For the text-containing cell, return its midpoint in (X, Y) coordinate format. 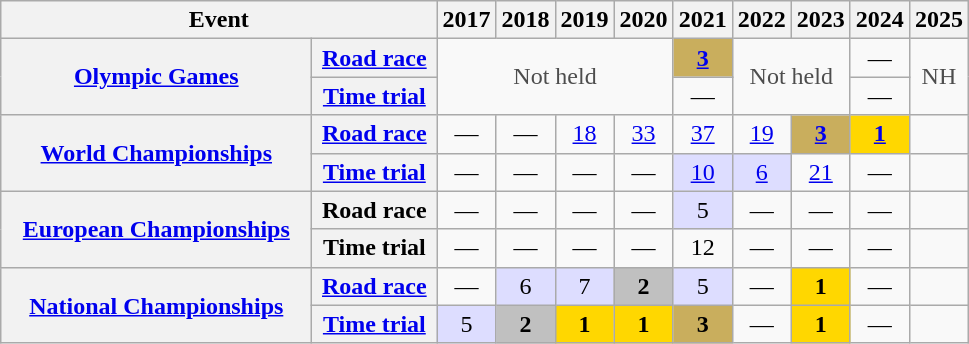
2025 (938, 20)
2018 (526, 20)
World Championships (156, 153)
19 (762, 134)
21 (820, 172)
2019 (584, 20)
National Championships (156, 305)
10 (702, 172)
12 (702, 248)
2021 (702, 20)
NH (938, 77)
European Championships (156, 229)
Olympic Games (156, 77)
Event (219, 20)
37 (702, 134)
2022 (762, 20)
18 (584, 134)
2020 (644, 20)
2017 (466, 20)
2024 (880, 20)
7 (584, 286)
2023 (820, 20)
33 (644, 134)
